Extract the (x, y) coordinate from the center of the cell holding the provided text.  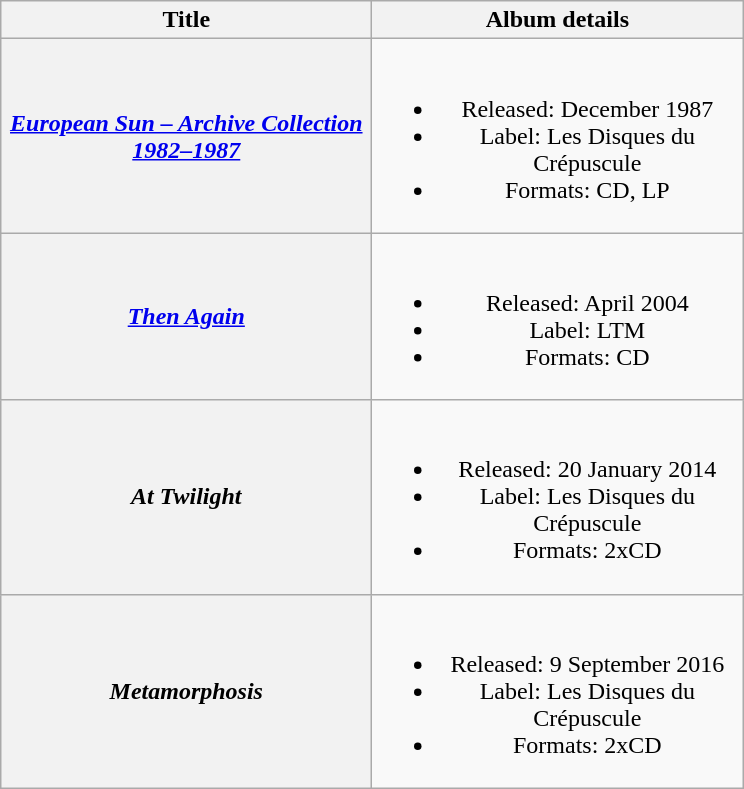
At Twilight (186, 497)
Metamorphosis (186, 691)
Album details (558, 20)
Released: 9 September 2016Label: Les Disques du CrépusculeFormats: 2xCD (558, 691)
Then Again (186, 316)
Released: 20 January 2014Label: Les Disques du CrépusculeFormats: 2xCD (558, 497)
Released: December 1987Label: Les Disques du CrépusculeFormats: CD, LP (558, 136)
Released: April 2004Label: LTMFormats: CD (558, 316)
Title (186, 20)
European Sun – Archive Collection 1982–1987 (186, 136)
